Scan for the cell matching the given text and deliver its (x, y) coordinate at center. 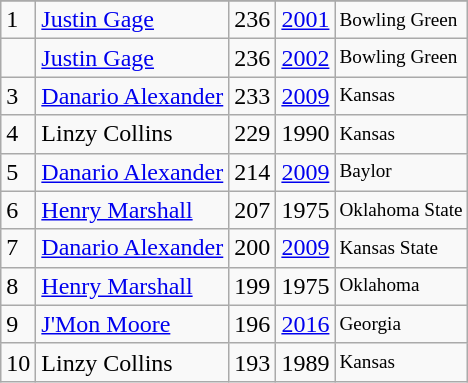
2002 (306, 58)
Oklahoma (401, 286)
1989 (306, 362)
4 (18, 134)
193 (252, 362)
1990 (306, 134)
207 (252, 210)
196 (252, 324)
6 (18, 210)
199 (252, 286)
3 (18, 96)
214 (252, 172)
2016 (306, 324)
10 (18, 362)
Georgia (401, 324)
8 (18, 286)
200 (252, 248)
J'Mon Moore (132, 324)
1 (18, 20)
Kansas State (401, 248)
7 (18, 248)
Oklahoma State (401, 210)
2001 (306, 20)
Baylor (401, 172)
5 (18, 172)
9 (18, 324)
229 (252, 134)
233 (252, 96)
